Scan for the cell matching the given text and deliver its [X, Y] coordinate at center. 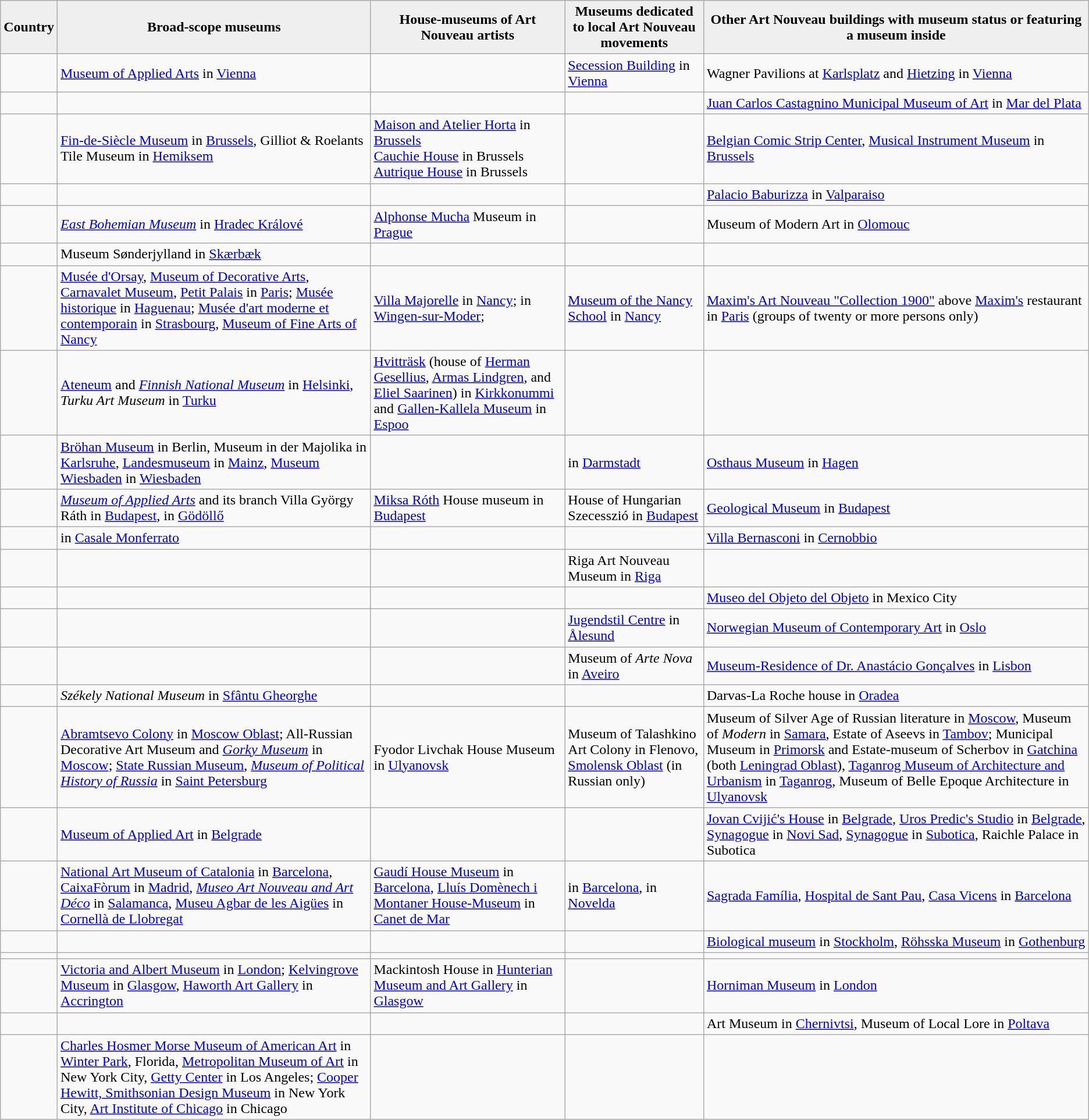
Geological Museum in Budapest [896, 507]
Museum of Modern Art in Olomouc [896, 225]
Alphonse Mucha Museum in Prague [468, 225]
Belgian Comic Strip Center, Musical Instrument Museum in Brussels [896, 149]
Bröhan Museum in Berlin, Museum in der Majolika in Karlsruhe, Landesmuseum in Mainz, Museum Wiesbaden in Wiesbaden [213, 462]
Fyodor Livchak House Museum in Ulyanovsk [468, 758]
Museo del Objeto del Objeto in Mexico City [896, 598]
Gaudí House Museum in Barcelona, Lluís Domènech i Montaner House-Museum in Canet de Mar [468, 896]
Museum of Applied Arts in Vienna [213, 73]
Secession Building in Vienna [634, 73]
Victoria and Albert Museum in London; Kelvingrove Museum in Glasgow, Haworth Art Gallery in Accrington [213, 986]
Villa Majorelle in Nancy; in Wingen-sur-Moder; [468, 308]
Ateneum and Finnish National Museum in Helsinki, Turku Art Museum in Turku [213, 393]
Riga Art Nouveau Museum in Riga [634, 568]
Palacio Baburizza in Valparaiso [896, 194]
Art Museum in Chernivtsi, Museum of Local Lore in Poltava [896, 1023]
Hvitträsk (house of Herman Gesellius, Armas Lindgren, and Eliel Saarinen) in Kirkkonummi and Gallen-Kallela Museum in Espoo [468, 393]
House-museums of Art Nouveau artists [468, 27]
Other Art Nouveau buildings with museum status or featuring a museum inside [896, 27]
in Barcelona, in Novelda [634, 896]
Museums dedicated to local Art Nouveau movements [634, 27]
Maxim's Art Nouveau "Collection 1900" above Maxim's restaurant in Paris (groups of twenty or more persons only) [896, 308]
Mackintosh House in Hunterian Museum and Art Gallery in Glasgow [468, 986]
Miksa Róth House museum in Budapest [468, 507]
Osthaus Museum in Hagen [896, 462]
Biological museum in Stockholm, Röhsska Museum in Gothenburg [896, 941]
Museum of Applied Arts and its branch Villa György Ráth in Budapest, in Gödöllő [213, 507]
Horniman Museum in London [896, 986]
Székely National Museum in Sfântu Gheorghe [213, 696]
Wagner Pavilions at Karlsplatz and Hietzing in Vienna [896, 73]
in Casale Monferrato [213, 538]
House of Hungarian Szecesszió in Budapest [634, 507]
Jugendstil Centre in Ålesund [634, 628]
East Bohemian Museum in Hradec Králové [213, 225]
Museum of Applied Art in Belgrade [213, 834]
Broad-scope museums [213, 27]
Museum Sønderjylland in Skærbæk [213, 254]
Norwegian Museum of Contemporary Art in Oslo [896, 628]
Juan Carlos Castagnino Municipal Museum of Art in Mar del Plata [896, 103]
in Darmstadt [634, 462]
Fin-de-Siècle Museum in Brussels, Gilliot & Roelants Tile Museum in Hemiksem [213, 149]
Maison and Atelier Horta in BrusselsCauchie House in BrusselsAutrique House in Brussels [468, 149]
Darvas-La Roche house in Oradea [896, 696]
Sagrada Família, Hospital de Sant Pau, Casa Vicens in Barcelona [896, 896]
Jovan Cvijić's House in Belgrade, Uros Predic's Studio in Belgrade, Synagogue in Novi Sad, Synagogue in Subotica, Raichle Palace in Subotica [896, 834]
Country [29, 27]
Museum of Arte Nova in Aveiro [634, 666]
Museum of Talashkino Art Colony in Flenovo, Smolensk Oblast (in Russian only) [634, 758]
Museum-Residence of Dr. Anastácio Gonçalves in Lisbon [896, 666]
Villa Bernasconi in Cernobbio [896, 538]
Museum of the Nancy School in Nancy [634, 308]
